Find where the given text appears and provide that cell's center as (X, Y) coordinate. 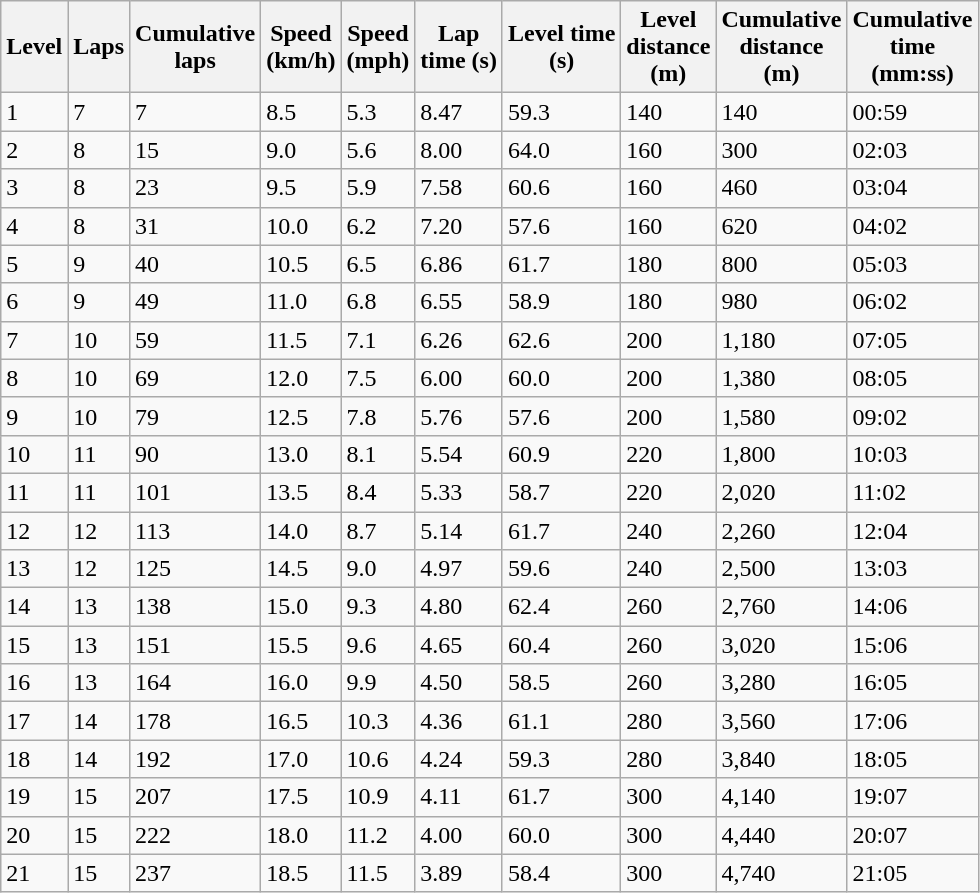
04:02 (912, 226)
6.26 (459, 340)
Level (34, 47)
62.6 (561, 340)
8.5 (301, 112)
3,840 (782, 759)
5.14 (459, 531)
192 (196, 759)
8.00 (459, 150)
12:04 (912, 531)
2,760 (782, 607)
09:02 (912, 416)
Leveldistance(m) (668, 47)
31 (196, 226)
08:05 (912, 378)
222 (196, 835)
125 (196, 569)
20:07 (912, 835)
16.0 (301, 683)
4.36 (459, 721)
17.0 (301, 759)
14.0 (301, 531)
980 (782, 302)
69 (196, 378)
10.6 (378, 759)
113 (196, 531)
5.6 (378, 150)
58.7 (561, 492)
10.0 (301, 226)
10.5 (301, 264)
5.9 (378, 188)
1 (34, 112)
164 (196, 683)
18 (34, 759)
5.3 (378, 112)
03:04 (912, 188)
61.1 (561, 721)
16.5 (301, 721)
Cumulativetime(mm:ss) (912, 47)
6.5 (378, 264)
60.9 (561, 454)
178 (196, 721)
21 (34, 873)
14:06 (912, 607)
17:06 (912, 721)
2,260 (782, 531)
7.5 (378, 378)
4,140 (782, 797)
3,280 (782, 683)
18.5 (301, 873)
2 (34, 150)
8.4 (378, 492)
16:05 (912, 683)
2,020 (782, 492)
8.7 (378, 531)
59 (196, 340)
4.50 (459, 683)
4 (34, 226)
79 (196, 416)
12.0 (301, 378)
6 (34, 302)
20 (34, 835)
17 (34, 721)
6.86 (459, 264)
1,380 (782, 378)
11.0 (301, 302)
6.2 (378, 226)
8.1 (378, 454)
3,020 (782, 645)
4,740 (782, 873)
16 (34, 683)
460 (782, 188)
64.0 (561, 150)
9.5 (301, 188)
7.58 (459, 188)
02:03 (912, 150)
59.6 (561, 569)
Speed(km/h) (301, 47)
3,560 (782, 721)
13:03 (912, 569)
62.4 (561, 607)
13.0 (301, 454)
58.4 (561, 873)
207 (196, 797)
138 (196, 607)
40 (196, 264)
60.4 (561, 645)
00:59 (912, 112)
800 (782, 264)
11.2 (378, 835)
12.5 (301, 416)
Cumulativelaps (196, 47)
3.89 (459, 873)
4.24 (459, 759)
Level time(s) (561, 47)
14.5 (301, 569)
6.8 (378, 302)
5.54 (459, 454)
3 (34, 188)
Cumulativedistance(m) (782, 47)
4.11 (459, 797)
07:05 (912, 340)
23 (196, 188)
90 (196, 454)
15.0 (301, 607)
10.9 (378, 797)
1,180 (782, 340)
58.5 (561, 683)
10.3 (378, 721)
58.9 (561, 302)
4.80 (459, 607)
101 (196, 492)
Laptime (s) (459, 47)
17.5 (301, 797)
49 (196, 302)
4.65 (459, 645)
237 (196, 873)
6.55 (459, 302)
Speed(mph) (378, 47)
4.97 (459, 569)
19 (34, 797)
10:03 (912, 454)
4,440 (782, 835)
5.33 (459, 492)
2,500 (782, 569)
9.9 (378, 683)
13.5 (301, 492)
Laps (99, 47)
1,800 (782, 454)
19:07 (912, 797)
7.1 (378, 340)
151 (196, 645)
06:02 (912, 302)
9.3 (378, 607)
15:06 (912, 645)
9.6 (378, 645)
7.20 (459, 226)
8.47 (459, 112)
18.0 (301, 835)
4.00 (459, 835)
18:05 (912, 759)
7.8 (378, 416)
1,580 (782, 416)
11:02 (912, 492)
620 (782, 226)
05:03 (912, 264)
5 (34, 264)
6.00 (459, 378)
15.5 (301, 645)
21:05 (912, 873)
5.76 (459, 416)
60.6 (561, 188)
